Extract the (x, y) coordinate from the center of the cell holding the provided text.  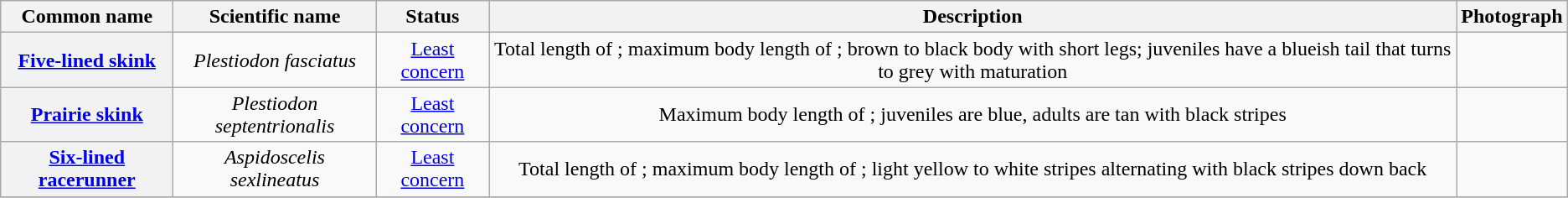
Aspidoscelis sexlineatus (275, 169)
Total length of ; maximum body length of ; light yellow to white stripes alternating with black stripes down back (973, 169)
Total length of ; maximum body length of ; brown to black body with short legs; juveniles have a blueish tail that turns to grey with maturation (973, 60)
Plestiodon fasciatus (275, 60)
Maximum body length of ; juveniles are blue, adults are tan with black stripes (973, 114)
Scientific name (275, 17)
Photograph (1512, 17)
Common name (87, 17)
Five-lined skink (87, 60)
Status (432, 17)
Description (973, 17)
Plestiodon septentrionalis (275, 114)
Prairie skink (87, 114)
Six-lined racerunner (87, 169)
